Scan for the cell matching the given text and deliver its [x, y] coordinate at center. 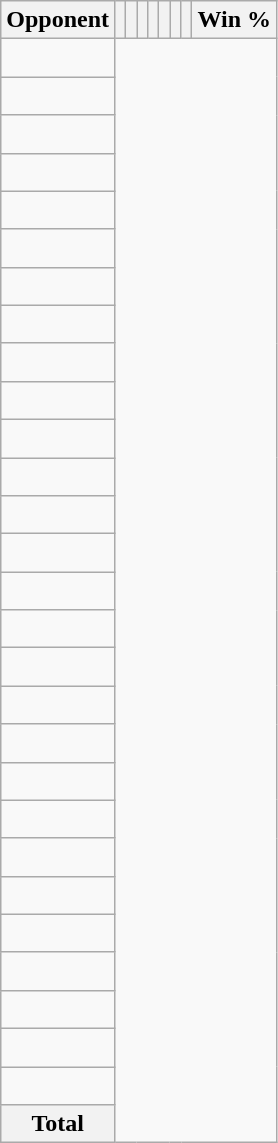
Win % [234, 20]
Total [58, 1124]
Opponent [58, 20]
